From the cell containing the given text, extract its center point as (X, Y) coordinate. 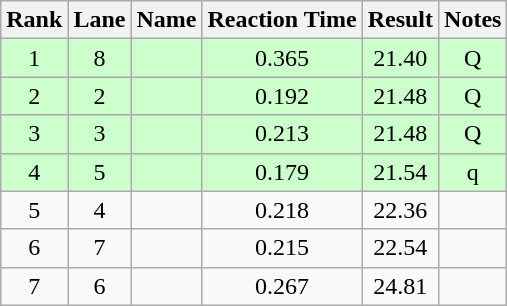
0.218 (282, 210)
Reaction Time (282, 20)
0.213 (282, 134)
22.54 (400, 248)
q (473, 172)
0.365 (282, 58)
0.215 (282, 248)
21.40 (400, 58)
8 (100, 58)
Notes (473, 20)
0.192 (282, 96)
0.179 (282, 172)
Lane (100, 20)
0.267 (282, 286)
1 (34, 58)
22.36 (400, 210)
Rank (34, 20)
21.54 (400, 172)
Result (400, 20)
24.81 (400, 286)
Name (166, 20)
